Return (x, y) of the center of cell containing provided text 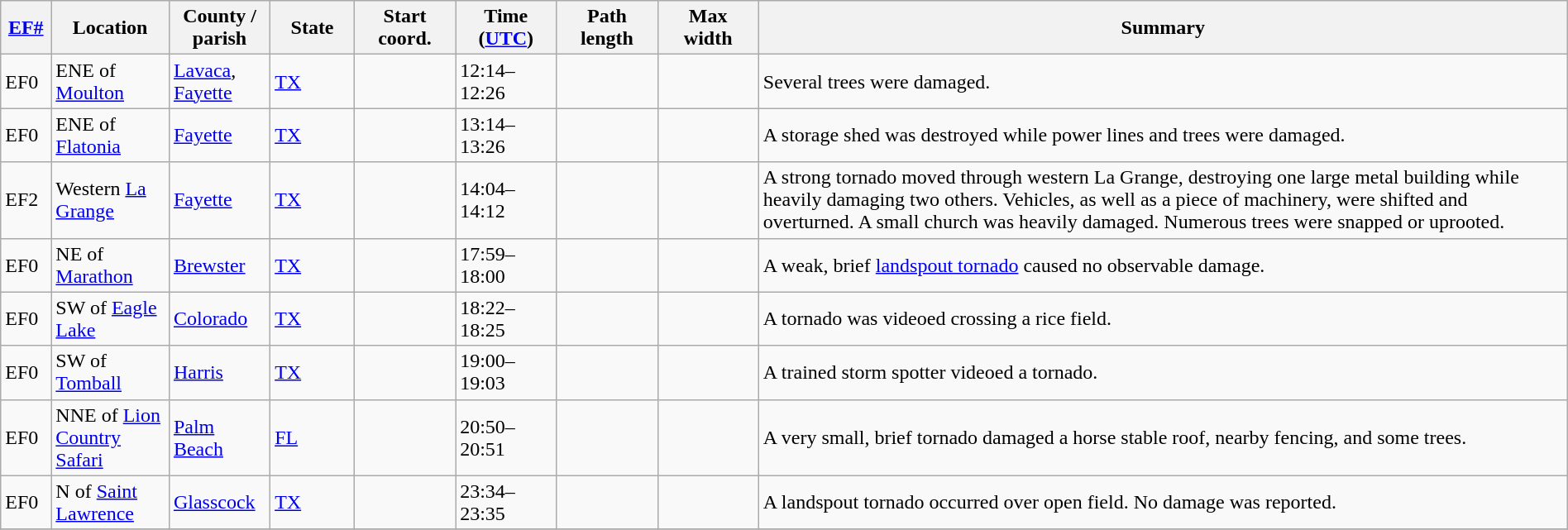
Max width (708, 28)
19:00–19:03 (506, 372)
N of Saint Lawrence (111, 503)
Several trees were damaged. (1163, 81)
Western La Grange (111, 200)
17:59–18:00 (506, 265)
EF2 (26, 200)
A trained storm spotter videoed a tornado. (1163, 372)
12:14–12:26 (506, 81)
ENE of Flatonia (111, 136)
FL (313, 437)
18:22–18:25 (506, 319)
Harris (219, 372)
14:04–14:12 (506, 200)
Glasscock (219, 503)
SW of Tomball (111, 372)
Colorado (219, 319)
A landspout tornado occurred over open field. No damage was reported. (1163, 503)
County / parish (219, 28)
State (313, 28)
NNE of Lion Country Safari (111, 437)
13:14–13:26 (506, 136)
Palm Beach (219, 437)
A storage shed was destroyed while power lines and trees were damaged. (1163, 136)
Start coord. (404, 28)
Time (UTC) (506, 28)
Summary (1163, 28)
Lavaca, Fayette (219, 81)
ENE of Moulton (111, 81)
NE of Marathon (111, 265)
EF# (26, 28)
A weak, brief landspout tornado caused no observable damage. (1163, 265)
23:34–23:35 (506, 503)
Location (111, 28)
Brewster (219, 265)
20:50–20:51 (506, 437)
A very small, brief tornado damaged a horse stable roof, nearby fencing, and some trees. (1163, 437)
Path length (607, 28)
SW of Eagle Lake (111, 319)
A tornado was videoed crossing a rice field. (1163, 319)
